Identify which cell holds the provided text, then report its [x, y] central coordinate. 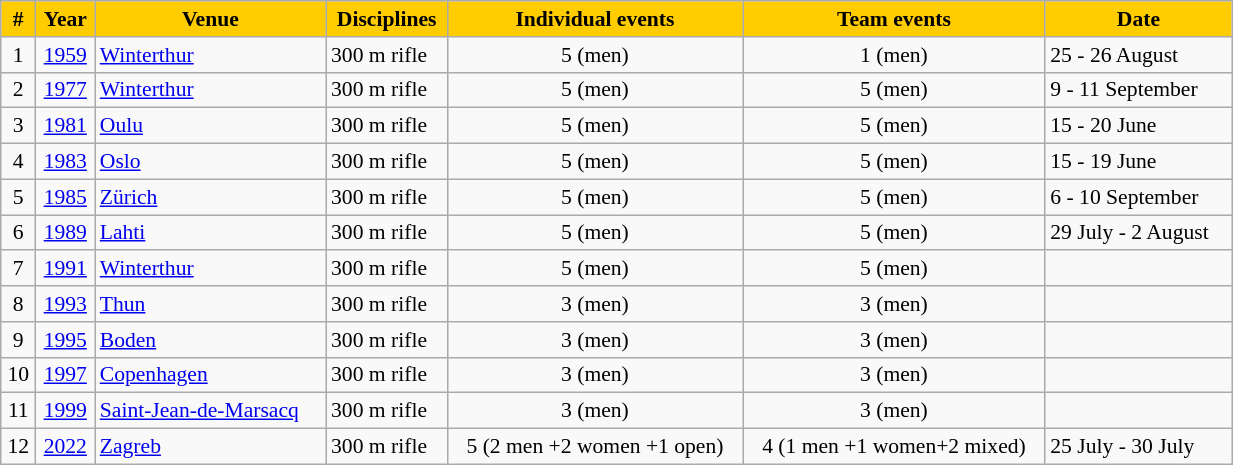
1997 [66, 375]
4 (1 men +1 women+2 mixed) [894, 447]
1981 [66, 126]
5 (2 men +2 women +1 open) [594, 447]
6 [18, 233]
2022 [66, 447]
11 [18, 411]
1977 [66, 90]
Boden [210, 340]
Date [1138, 19]
1999 [66, 411]
9 [18, 340]
Individual events [594, 19]
Oslo [210, 162]
1989 [66, 233]
12 [18, 447]
Zürich [210, 197]
1985 [66, 197]
1959 [66, 55]
Thun [210, 304]
1991 [66, 269]
2 [18, 90]
Copenhagen [210, 375]
1993 [66, 304]
8 [18, 304]
15 - 19 June [1138, 162]
5 [18, 197]
29 July - 2 August [1138, 233]
Team events [894, 19]
1995 [66, 340]
1 [18, 55]
25 July - 30 July [1138, 447]
Saint-Jean-de-Marsacq [210, 411]
6 - 10 September [1138, 197]
Lahti [210, 233]
9 - 11 September [1138, 90]
1983 [66, 162]
Venue [210, 19]
4 [18, 162]
Year [66, 19]
25 - 26 August [1138, 55]
Disciplines [386, 19]
Oulu [210, 126]
Zagreb [210, 447]
3 [18, 126]
7 [18, 269]
10 [18, 375]
1 (men) [894, 55]
15 - 20 June [1138, 126]
# [18, 19]
